Search for the cell housing the specified text and yield its (x, y) center coordinate. 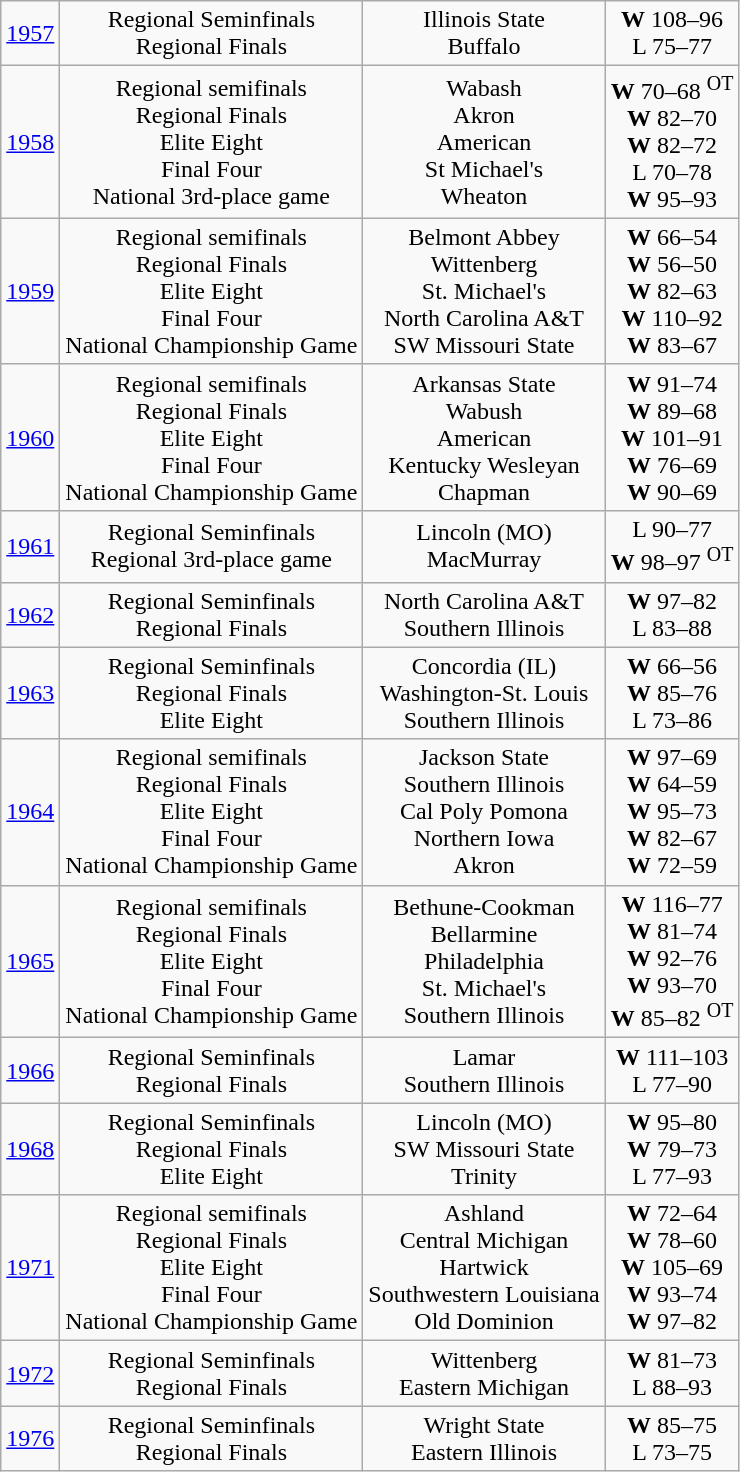
1971 (30, 1268)
1958 (30, 142)
W 66–54W 56–50W 82–63W 110–92W 83–67 (672, 291)
1968 (30, 1149)
WittenbergEastern Michigan (484, 1374)
Jackson StateSouthern IllinoisCal Poly PomonaNorthern IowaAkron (484, 812)
1972 (30, 1374)
Concordia (IL)Washington-St. LouisSouthern Illinois (484, 693)
W 116–77W 81–74W 92–76W 93–70W 85–82 OT (672, 962)
W 111–103L 77–90 (672, 1070)
Lincoln (MO)MacMurray (484, 546)
WabashAkronAmericanSt Michael'sWheaton (484, 142)
1959 (30, 291)
W 66–56W 85–76L 73–86 (672, 693)
AshlandCentral MichiganHartwickSouthwestern LouisianaOld Dominion (484, 1268)
L 90–77W 98–97 OT (672, 546)
Regional SeminfinalsRegional 3rd-place game (212, 546)
Belmont AbbeyWittenbergSt. Michael'sNorth Carolina A&TSW Missouri State (484, 291)
1962 (30, 614)
W 95–80W 79–73L 77–93 (672, 1149)
W 70–68 OTW 82–70W 82–72L 70–78W 95–93 (672, 142)
W 97–82L 83–88 (672, 614)
W 97–69W 64–59W 95–73W 82–67W 72–59 (672, 812)
W 72–64W 78–60W 105–69W 93–74W 97–82 (672, 1268)
1976 (30, 1438)
Arkansas StateWabushAmericanKentucky WesleyanChapman (484, 437)
1965 (30, 962)
W 91–74W 89–68W 101–91W 76–69W 90–69 (672, 437)
Lincoln (MO)SW Missouri StateTrinity (484, 1149)
1964 (30, 812)
Illinois StateBuffalo (484, 34)
1963 (30, 693)
1966 (30, 1070)
W 85–75L 73–75 (672, 1438)
1957 (30, 34)
Regional semifinalsRegional FinalsElite EightFinal FourNational 3rd-place game (212, 142)
LamarSouthern Illinois (484, 1070)
Wright StateEastern Illinois (484, 1438)
1960 (30, 437)
North Carolina A&TSouthern Illinois (484, 614)
Bethune-CookmanBellarminePhiladelphiaSt. Michael'sSouthern Illinois (484, 962)
W 108–96L 75–77 (672, 34)
1961 (30, 546)
W 81–73L 88–93 (672, 1374)
